Provide the (x, y) coordinate of the cell's center where the given text is located.  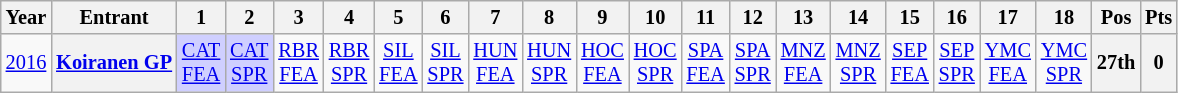
SPAFEA (705, 63)
2016 (26, 63)
RBRSPR (349, 63)
Pos (1116, 17)
7 (495, 17)
15 (910, 17)
11 (705, 17)
Entrant (114, 17)
4 (349, 17)
Year (26, 17)
17 (1008, 17)
SEPFEA (910, 63)
9 (602, 17)
5 (398, 17)
8 (549, 17)
SEPSPR (957, 63)
MNZSPR (858, 63)
2 (249, 17)
SPASPR (753, 63)
10 (656, 17)
HOCSPR (656, 63)
Pts (1158, 17)
HOCFEA (602, 63)
MNZFEA (804, 63)
RBRFEA (298, 63)
1 (201, 17)
SILFEA (398, 63)
CATFEA (201, 63)
HUNFEA (495, 63)
16 (957, 17)
Koiranen GP (114, 63)
YMCFEA (1008, 63)
14 (858, 17)
13 (804, 17)
12 (753, 17)
CATSPR (249, 63)
SILSPR (445, 63)
6 (445, 17)
18 (1064, 17)
YMCSPR (1064, 63)
HUNSPR (549, 63)
0 (1158, 63)
27th (1116, 63)
3 (298, 17)
